Identify which cell holds the provided text, then report its (x, y) central coordinate. 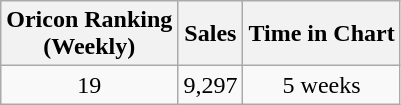
5 weeks (322, 85)
19 (90, 85)
Sales (210, 34)
Time in Chart (322, 34)
9,297 (210, 85)
Oricon Ranking(Weekly) (90, 34)
